Capture the cell that displays the provided text and extract its (x, y) central coordinate. 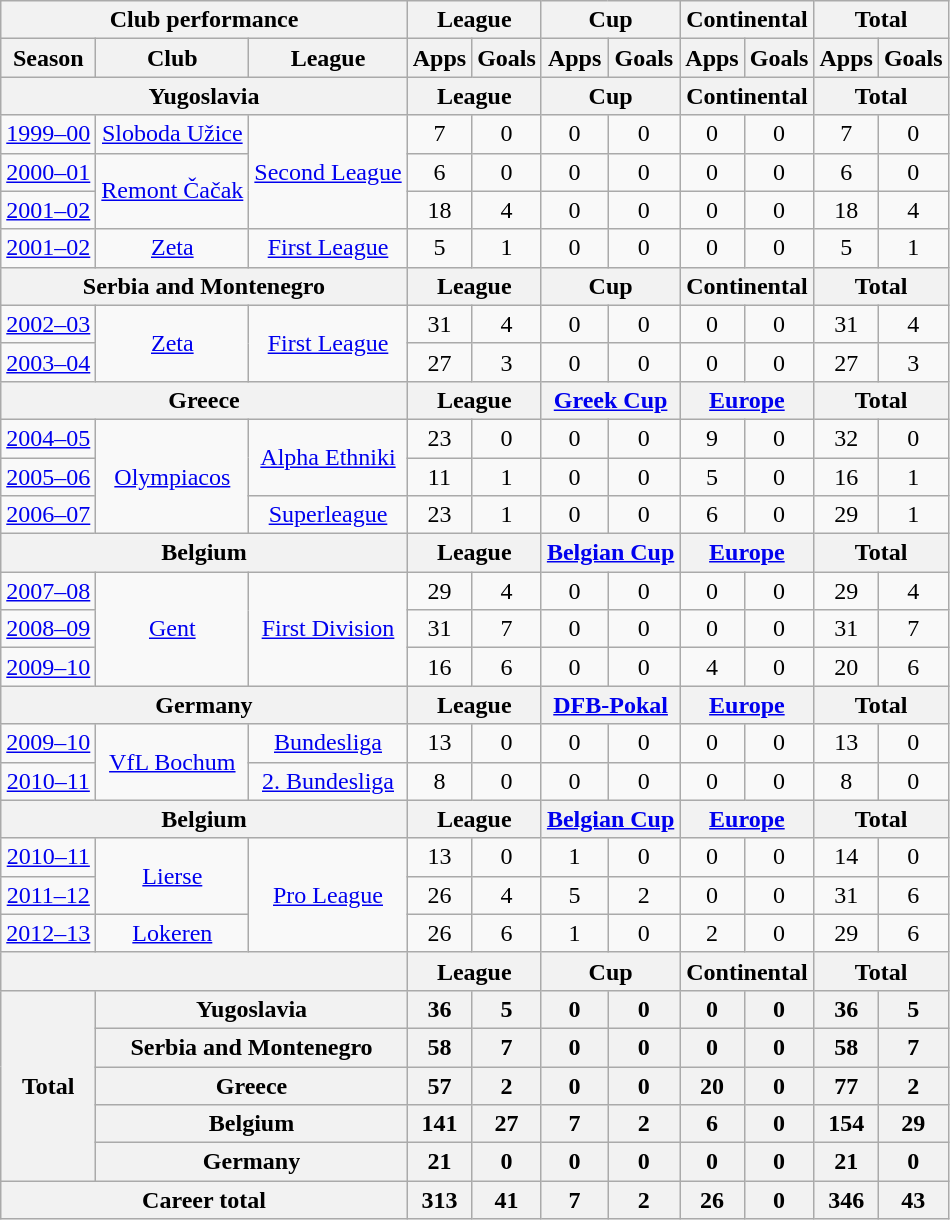
Olympiacos (172, 476)
Gent (172, 629)
2002–03 (48, 324)
Lokeren (172, 933)
Sloboda Užice (172, 134)
32 (846, 438)
43 (913, 1200)
Career total (204, 1200)
2007–08 (48, 591)
Lierse (172, 876)
154 (846, 1124)
Superleague (328, 515)
41 (507, 1200)
2003–04 (48, 362)
346 (846, 1200)
Greek Cup (610, 400)
77 (846, 1085)
VfL Bochum (172, 762)
2005–06 (48, 477)
141 (439, 1124)
14 (846, 857)
Remont Čačak (172, 191)
2000–01 (48, 172)
Club performance (204, 20)
Alpha Ethniki (328, 457)
DFB-Pokal (610, 705)
2011–12 (48, 895)
2012–13 (48, 933)
Season (48, 58)
1999–00 (48, 134)
Pro League (328, 895)
11 (439, 477)
Second League (328, 172)
9 (712, 438)
2. Bundesliga (328, 781)
Bundesliga (328, 743)
57 (439, 1085)
2008–09 (48, 629)
First Division (328, 629)
313 (439, 1200)
Club (172, 58)
2006–07 (48, 515)
2004–05 (48, 438)
